Output the (x, y) coordinate of the center of the cell containing the given text.  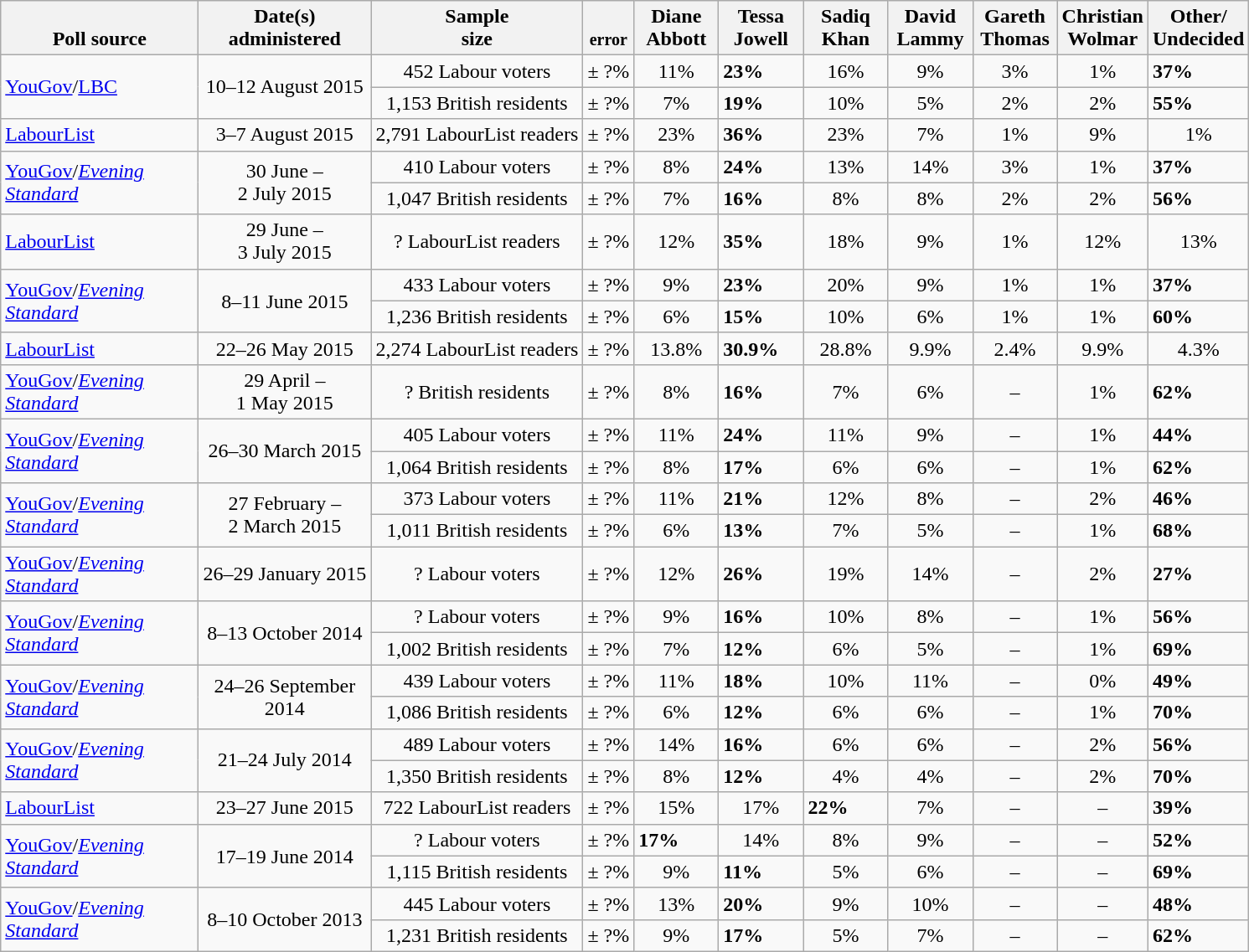
Other/Undecided (1198, 28)
Poll source (100, 28)
46% (1198, 499)
? LabourList readers (477, 241)
22% (846, 808)
10–12 August 2015 (285, 87)
1,350 British residents (477, 776)
13.8% (677, 348)
60% (1198, 316)
21% (761, 499)
452 Labour voters (477, 71)
52% (1198, 840)
21–24 July 2014 (285, 760)
23–27 June 2015 (285, 808)
26–30 March 2015 (285, 450)
8–13 October 2014 (285, 633)
27% (1198, 574)
36% (761, 135)
26% (761, 574)
30 June – 2 July 2015 (285, 183)
410 Labour voters (477, 167)
30.9% (761, 348)
DianeAbbott (677, 28)
24–26 September 2014 (285, 697)
error (608, 28)
? British residents (477, 392)
2,791 LabourList readers (477, 135)
22–26 May 2015 (285, 348)
49% (1198, 681)
Date(s)administered (285, 28)
1,231 British residents (477, 935)
48% (1198, 903)
Samplesize (477, 28)
1,064 British residents (477, 466)
55% (1198, 103)
722 LabourList readers (477, 808)
1,236 British residents (477, 316)
8–10 October 2013 (285, 919)
DavidLammy (930, 28)
1,086 British residents (477, 713)
SadiqKhan (846, 28)
8–11 June 2015 (285, 301)
YouGov/LBC (100, 87)
29 June – 3 July 2015 (285, 241)
68% (1198, 531)
17–19 June 2014 (285, 856)
1,002 British residents (477, 649)
433 Labour voters (477, 285)
39% (1198, 808)
29 April – 1 May 2015 (285, 392)
3–7 August 2015 (285, 135)
0% (1102, 681)
1,153 British residents (477, 103)
2.4% (1015, 348)
27 February – 2 March 2015 (285, 515)
405 Labour voters (477, 435)
2,274 LabourList readers (477, 348)
GarethThomas (1015, 28)
1,115 British residents (477, 872)
44% (1198, 435)
489 Labour voters (477, 744)
1,011 British residents (477, 531)
35% (761, 241)
TessaJowell (761, 28)
373 Labour voters (477, 499)
445 Labour voters (477, 903)
28.8% (846, 348)
1,047 British residents (477, 198)
4.3% (1198, 348)
ChristianWolmar (1102, 28)
439 Labour voters (477, 681)
26–29 January 2015 (285, 574)
